Extract the (X, Y) coordinate from the center of the cell holding the provided text.  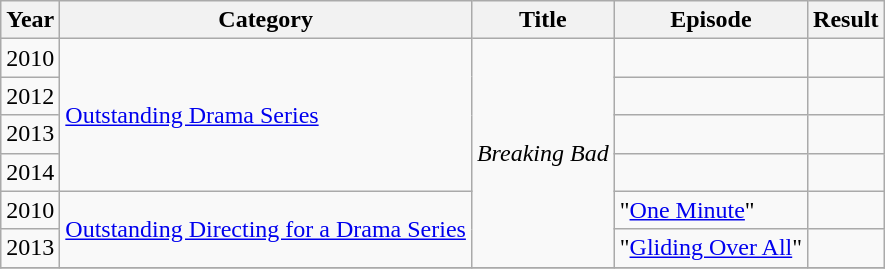
Result (846, 20)
Outstanding Directing for a Drama Series (266, 229)
Outstanding Drama Series (266, 115)
Episode (710, 20)
Year (30, 20)
Title (542, 20)
2014 (30, 172)
"One Minute" (710, 210)
Category (266, 20)
2012 (30, 96)
Breaking Bad (542, 153)
"Gliding Over All" (710, 248)
